Capture the cell that displays the provided text and extract its (X, Y) central coordinate. 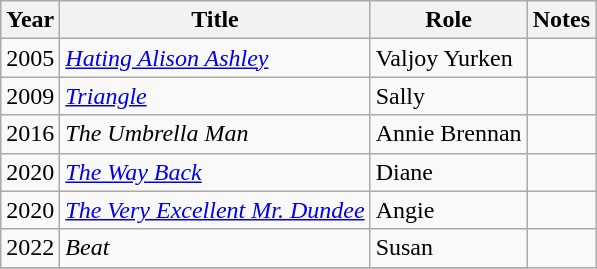
The Way Back (215, 172)
2016 (30, 134)
Year (30, 20)
2009 (30, 96)
Role (448, 20)
2022 (30, 248)
Triangle (215, 96)
Notes (561, 20)
Angie (448, 210)
Valjoy Yurken (448, 58)
Susan (448, 248)
Title (215, 20)
2005 (30, 58)
The Very Excellent Mr. Dundee (215, 210)
The Umbrella Man (215, 134)
Hating Alison Ashley (215, 58)
Annie Brennan (448, 134)
Sally (448, 96)
Beat (215, 248)
Diane (448, 172)
